For the text-containing cell, return its midpoint in (X, Y) coordinate format. 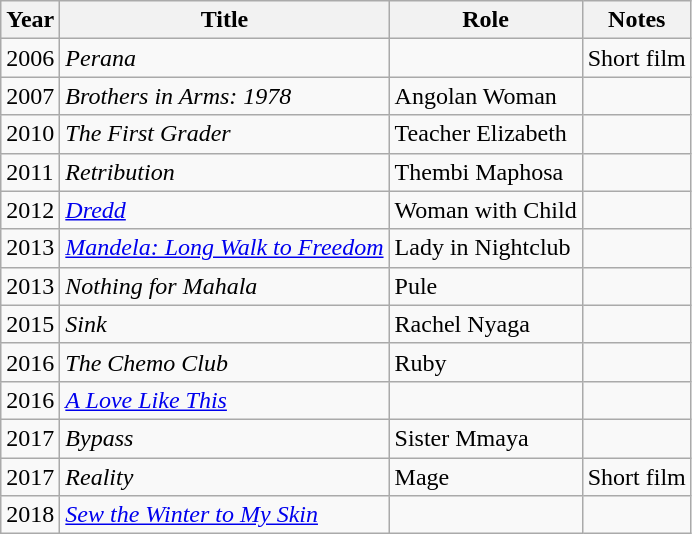
Sister Mmaya (486, 438)
Year (30, 20)
Mandela: Long Walk to Freedom (224, 248)
Teacher Elizabeth (486, 134)
A Love Like This (224, 400)
Rachel Nyaga (486, 324)
Perana (224, 58)
Role (486, 20)
2012 (30, 210)
Dredd (224, 210)
Mage (486, 477)
Title (224, 20)
Thembi Maphosa (486, 172)
The Chemo Club (224, 362)
2018 (30, 515)
Brothers in Arms: 1978 (224, 96)
2007 (30, 96)
Ruby (486, 362)
Sew the Winter to My Skin (224, 515)
The First Grader (224, 134)
Reality (224, 477)
Pule (486, 286)
2015 (30, 324)
Angolan Woman (486, 96)
Bypass (224, 438)
Notes (636, 20)
Retribution (224, 172)
2006 (30, 58)
Woman with Child (486, 210)
2010 (30, 134)
2011 (30, 172)
Lady in Nightclub (486, 248)
Sink (224, 324)
Nothing for Mahala (224, 286)
